Search for the cell housing the specified text and yield its [x, y] center coordinate. 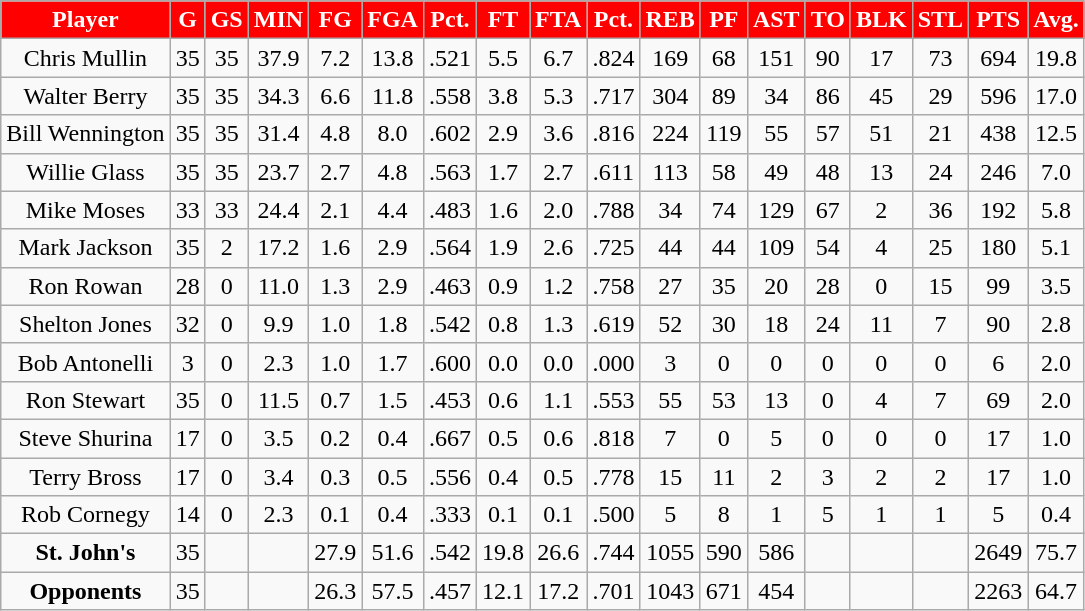
Steve Shurina [86, 438]
.818 [614, 438]
.725 [614, 248]
67 [828, 210]
23.7 [278, 172]
BLK [881, 20]
304 [670, 96]
454 [776, 591]
Bill Wennington [86, 134]
6.6 [336, 96]
.667 [450, 438]
129 [776, 210]
86 [828, 96]
69 [998, 400]
.744 [614, 553]
Walter Berry [86, 96]
1.1 [558, 400]
Willie Glass [86, 172]
0.9 [504, 286]
29 [940, 96]
224 [670, 134]
Ron Stewart [86, 400]
151 [776, 58]
.816 [614, 134]
AST [776, 20]
7.0 [1056, 172]
MIN [278, 20]
20 [776, 286]
.453 [450, 400]
11.8 [393, 96]
6 [998, 362]
14 [188, 515]
5.8 [1056, 210]
192 [998, 210]
694 [998, 58]
12.5 [1056, 134]
30 [724, 324]
7.2 [336, 58]
590 [724, 553]
27.9 [336, 553]
36 [940, 210]
TO [828, 20]
9.9 [278, 324]
.457 [450, 591]
74 [724, 210]
FTA [558, 20]
3.6 [558, 134]
113 [670, 172]
.483 [450, 210]
18 [776, 324]
1055 [670, 553]
68 [724, 58]
25 [940, 248]
52 [670, 324]
.556 [450, 477]
.717 [614, 96]
FG [336, 20]
5.3 [558, 96]
1.5 [393, 400]
1.9 [504, 248]
73 [940, 58]
11.5 [278, 400]
Shelton Jones [86, 324]
2.8 [1056, 324]
.000 [614, 362]
3.8 [504, 96]
.778 [614, 477]
34.3 [278, 96]
STL [940, 20]
Avg. [1056, 20]
26.3 [336, 591]
45 [881, 96]
37.9 [278, 58]
53 [724, 400]
0.2 [336, 438]
.564 [450, 248]
12.1 [504, 591]
6.7 [558, 58]
57 [828, 134]
64.7 [1056, 591]
.788 [614, 210]
27 [670, 286]
31.4 [278, 134]
Player [86, 20]
4.4 [393, 210]
2263 [998, 591]
32 [188, 324]
PTS [998, 20]
FGA [393, 20]
8.0 [393, 134]
3.4 [278, 477]
.602 [450, 134]
2.1 [336, 210]
Ron Rowan [86, 286]
438 [998, 134]
0.7 [336, 400]
24.4 [278, 210]
.824 [614, 58]
GS [226, 20]
G [188, 20]
596 [998, 96]
1.8 [393, 324]
2.6 [558, 248]
8 [724, 515]
5.1 [1056, 248]
119 [724, 134]
.611 [614, 172]
671 [724, 591]
1.2 [558, 286]
Terry Bross [86, 477]
.558 [450, 96]
109 [776, 248]
17.0 [1056, 96]
Opponents [86, 591]
54 [828, 248]
13.8 [393, 58]
St. John's [86, 553]
.701 [614, 591]
Chris Mullin [86, 58]
.333 [450, 515]
26.6 [558, 553]
11.0 [278, 286]
.563 [450, 172]
0.3 [336, 477]
58 [724, 172]
51.6 [393, 553]
1043 [670, 591]
Bob Antonelli [86, 362]
48 [828, 172]
75.7 [1056, 553]
.521 [450, 58]
21 [940, 134]
FT [504, 20]
57.5 [393, 591]
99 [998, 286]
.758 [614, 286]
.500 [614, 515]
REB [670, 20]
.553 [614, 400]
.619 [614, 324]
5.5 [504, 58]
180 [998, 248]
Rob Cornegy [86, 515]
169 [670, 58]
.463 [450, 286]
Mark Jackson [86, 248]
586 [776, 553]
2649 [998, 553]
89 [724, 96]
0.8 [504, 324]
51 [881, 134]
PF [724, 20]
246 [998, 172]
Mike Moses [86, 210]
49 [776, 172]
.600 [450, 362]
